Identify which cell holds the provided text, then report its (X, Y) central coordinate. 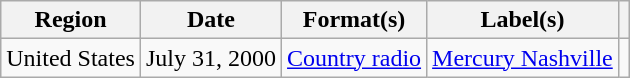
Country radio (354, 58)
Date (210, 20)
Label(s) (523, 20)
Mercury Nashville (523, 58)
United States (71, 58)
July 31, 2000 (210, 58)
Format(s) (354, 20)
Region (71, 20)
